Return the [x, y] coordinate for the center point of the cell that contains the specified text.  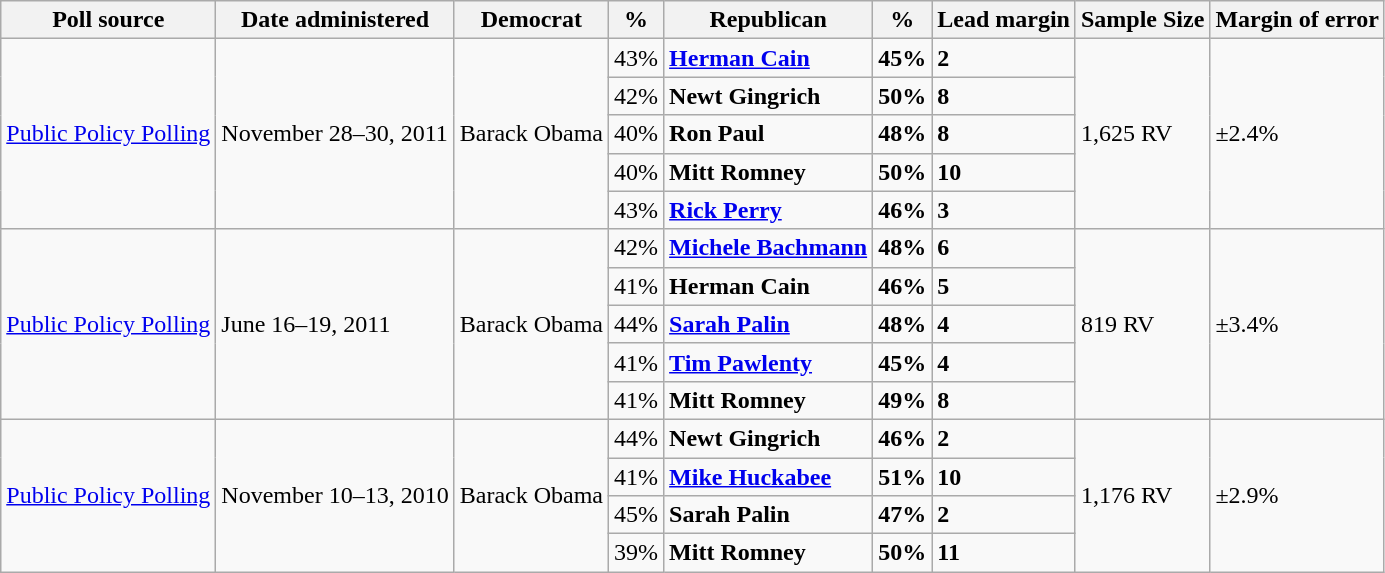
November 28–30, 2011 [335, 134]
1,625 RV [1142, 134]
Date administered [335, 20]
±2.4% [1298, 134]
5 [1004, 286]
6 [1004, 248]
November 10–13, 2010 [335, 495]
±3.4% [1298, 324]
1,176 RV [1142, 495]
Tim Pawlenty [768, 362]
Michele Bachmann [768, 248]
Margin of error [1298, 20]
Democrat [531, 20]
Mike Huckabee [768, 477]
49% [902, 400]
11 [1004, 553]
Sample Size [1142, 20]
Ron Paul [768, 134]
3 [1004, 210]
47% [902, 515]
51% [902, 477]
39% [636, 553]
Lead margin [1004, 20]
Poll source [108, 20]
±2.9% [1298, 495]
Republican [768, 20]
819 RV [1142, 324]
Rick Perry [768, 210]
June 16–19, 2011 [335, 324]
